Extract the (X, Y) coordinate from the center of the cell holding the provided text.  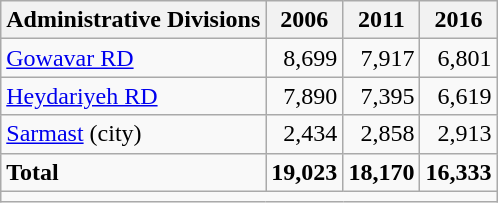
2,858 (382, 134)
2006 (304, 20)
Administrative Divisions (134, 20)
Total (134, 172)
7,890 (304, 96)
Sarmast (city) (134, 134)
2,434 (304, 134)
7,917 (382, 58)
8,699 (304, 58)
16,333 (458, 172)
19,023 (304, 172)
Heydariyeh RD (134, 96)
2,913 (458, 134)
18,170 (382, 172)
6,801 (458, 58)
Gowavar RD (134, 58)
2011 (382, 20)
6,619 (458, 96)
7,395 (382, 96)
2016 (458, 20)
